Scan for the cell matching the given text and deliver its (X, Y) coordinate at center. 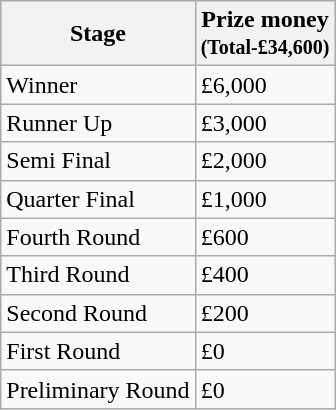
Prize money(Total-£34,600) (265, 34)
Preliminary Round (98, 389)
£600 (265, 237)
Second Round (98, 313)
£200 (265, 313)
First Round (98, 351)
£2,000 (265, 161)
Runner Up (98, 123)
£3,000 (265, 123)
Winner (98, 85)
Quarter Final (98, 199)
Third Round (98, 275)
£1,000 (265, 199)
Fourth Round (98, 237)
£6,000 (265, 85)
Stage (98, 34)
Semi Final (98, 161)
£400 (265, 275)
